Output the [X, Y] coordinate of the center of the cell containing the given text.  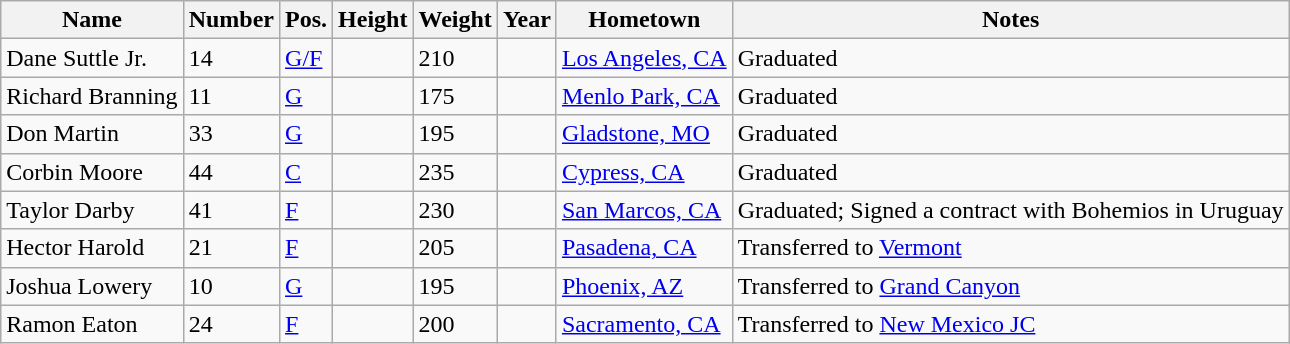
175 [455, 96]
210 [455, 58]
Number [231, 20]
C [306, 172]
Graduated; Signed a contract with Bohemios in Uruguay [1010, 210]
44 [231, 172]
San Marcos, CA [644, 210]
Height [373, 20]
Name [92, 20]
Joshua Lowery [92, 286]
Corbin Moore [92, 172]
Sacramento, CA [644, 324]
21 [231, 248]
Los Angeles, CA [644, 58]
Hometown [644, 20]
235 [455, 172]
Notes [1010, 20]
Menlo Park, CA [644, 96]
Don Martin [92, 134]
24 [231, 324]
11 [231, 96]
Ramon Eaton [92, 324]
Year [526, 20]
Cypress, CA [644, 172]
230 [455, 210]
Richard Branning [92, 96]
Taylor Darby [92, 210]
Pasadena, CA [644, 248]
Gladstone, MO [644, 134]
Pos. [306, 20]
Hector Harold [92, 248]
10 [231, 286]
205 [455, 248]
Dane Suttle Jr. [92, 58]
Transferred to Grand Canyon [1010, 286]
Transferred to New Mexico JC [1010, 324]
Phoenix, AZ [644, 286]
Weight [455, 20]
Transferred to Vermont [1010, 248]
33 [231, 134]
G/F [306, 58]
200 [455, 324]
14 [231, 58]
41 [231, 210]
